For the text-containing cell, return its midpoint in (x, y) coordinate format. 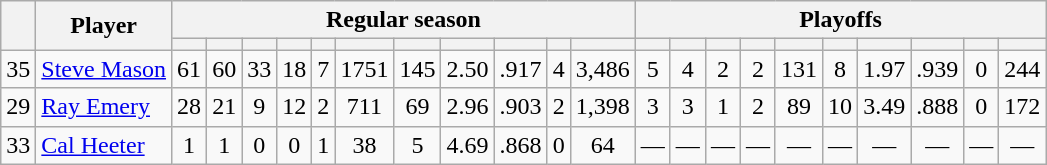
60 (224, 69)
38 (364, 145)
1,398 (602, 107)
.868 (520, 145)
35 (18, 69)
3,486 (602, 69)
18 (294, 69)
Regular season (404, 20)
9 (260, 107)
Cal Heeter (104, 145)
2.96 (468, 107)
12 (294, 107)
89 (798, 107)
131 (798, 69)
145 (418, 69)
711 (364, 107)
2.50 (468, 69)
28 (190, 107)
244 (1022, 69)
64 (602, 145)
61 (190, 69)
.939 (938, 69)
.888 (938, 107)
1751 (364, 69)
1.97 (884, 69)
29 (18, 107)
69 (418, 107)
Player (104, 26)
Steve Mason (104, 69)
7 (324, 69)
.917 (520, 69)
8 (840, 69)
172 (1022, 107)
3.49 (884, 107)
Playoffs (840, 20)
.903 (520, 107)
Ray Emery (104, 107)
21 (224, 107)
4.69 (468, 145)
10 (840, 107)
